Provide the [X, Y] coordinate of the cell's center where the given text is located.  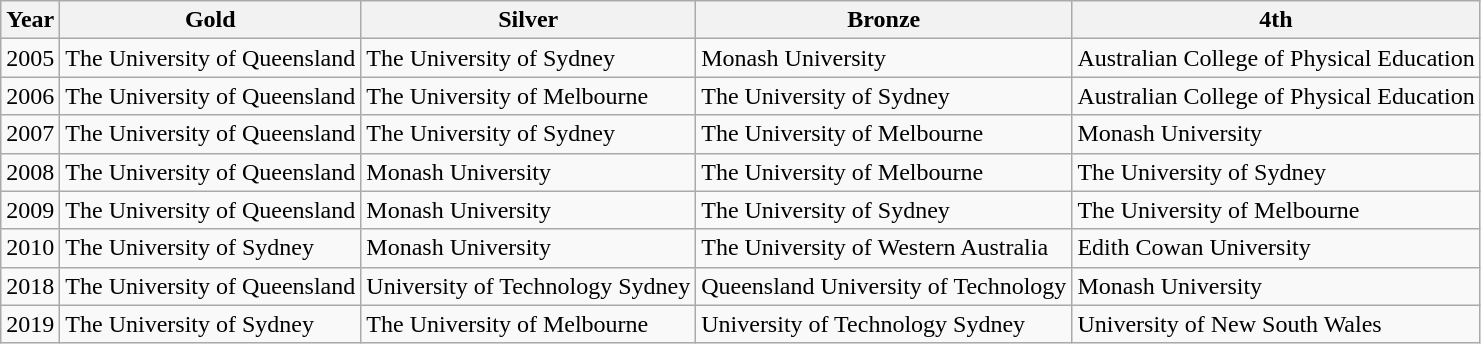
Silver [528, 20]
2005 [30, 58]
2019 [30, 324]
University of New South Wales [1276, 324]
Bronze [884, 20]
2018 [30, 286]
The University of Western Australia [884, 248]
Queensland University of Technology [884, 286]
Edith Cowan University [1276, 248]
2010 [30, 248]
2006 [30, 96]
Year [30, 20]
2008 [30, 172]
Gold [210, 20]
2007 [30, 134]
4th [1276, 20]
2009 [30, 210]
